Extract the [x, y] coordinate from the center of the cell holding the provided text.  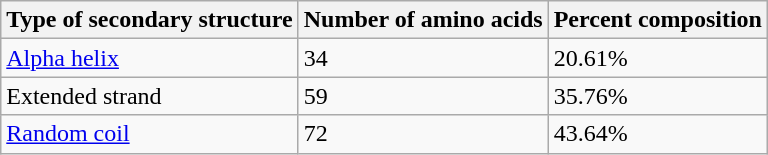
Percent composition [658, 20]
72 [423, 134]
20.61% [658, 58]
59 [423, 96]
35.76% [658, 96]
Extended strand [150, 96]
Type of secondary structure [150, 20]
43.64% [658, 134]
Alpha helix [150, 58]
Random coil [150, 134]
Number of amino acids [423, 20]
34 [423, 58]
